Find where the given text appears and provide that cell's center as (X, Y) coordinate. 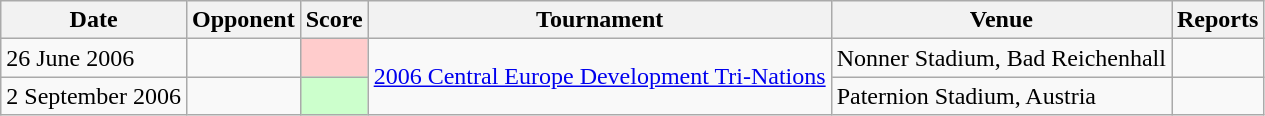
Date (94, 20)
Nonner Stadium, Bad Reichenhall (1001, 58)
2 September 2006 (94, 96)
Venue (1001, 20)
2006 Central Europe Development Tri-Nations (600, 77)
Tournament (600, 20)
26 June 2006 (94, 58)
Reports (1218, 20)
Paternion Stadium, Austria (1001, 96)
Opponent (243, 20)
Score (334, 20)
